Return the (X, Y) coordinate for the center point of the cell that contains the specified text.  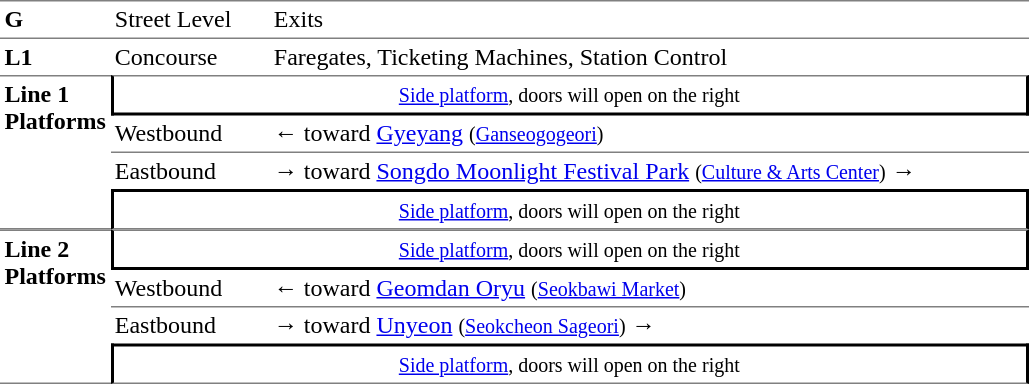
→ toward Songdo Moonlight Festival Park (Culture & Arts Center) → (648, 171)
Line 1Platforms (55, 152)
← toward Gyeyang (Ganseogogeori) (648, 135)
Line 2Platforms (55, 307)
L1 (55, 57)
← toward Geomdan Oryu (Seokbawi Market) (648, 289)
→ toward Unyeon (Seokcheon Sageori) → (648, 326)
Concourse (190, 57)
Faregates, Ticketing Machines, Station Control (648, 57)
Exits (648, 20)
G (55, 20)
Street Level (190, 20)
